Locate the cell with the specified text and output its (X, Y) center coordinate. 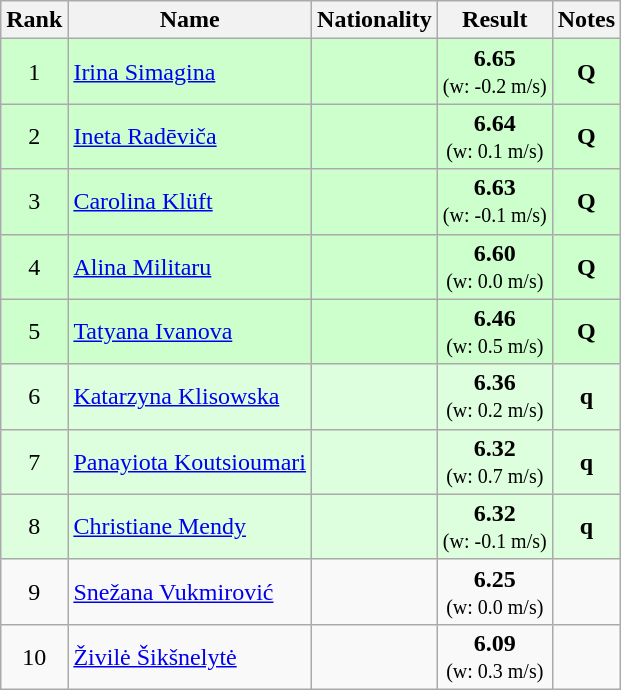
Irina Simagina (190, 72)
Notes (586, 20)
6.32(w: 0.7 m/s) (494, 462)
Carolina Klüft (190, 202)
4 (34, 266)
Ineta Radēviča (190, 136)
6.60(w: 0.0 m/s) (494, 266)
6 (34, 396)
6.63(w: -0.1 m/s) (494, 202)
6.09(w: 0.3 m/s) (494, 656)
Živilė Šikšnelytė (190, 656)
Result (494, 20)
6.25(w: 0.0 m/s) (494, 592)
9 (34, 592)
Snežana Vukmirović (190, 592)
6.46(w: 0.5 m/s) (494, 332)
Tatyana Ivanova (190, 332)
1 (34, 72)
6.32(w: -0.1 m/s) (494, 526)
Katarzyna Klisowska (190, 396)
Panayiota Koutsioumari (190, 462)
Name (190, 20)
6.64(w: 0.1 m/s) (494, 136)
2 (34, 136)
6.36(w: 0.2 m/s) (494, 396)
6.65(w: -0.2 m/s) (494, 72)
10 (34, 656)
7 (34, 462)
3 (34, 202)
8 (34, 526)
Alina Militaru (190, 266)
Nationality (375, 20)
5 (34, 332)
Christiane Mendy (190, 526)
Rank (34, 20)
